Capture the cell that displays the provided text and extract its (X, Y) central coordinate. 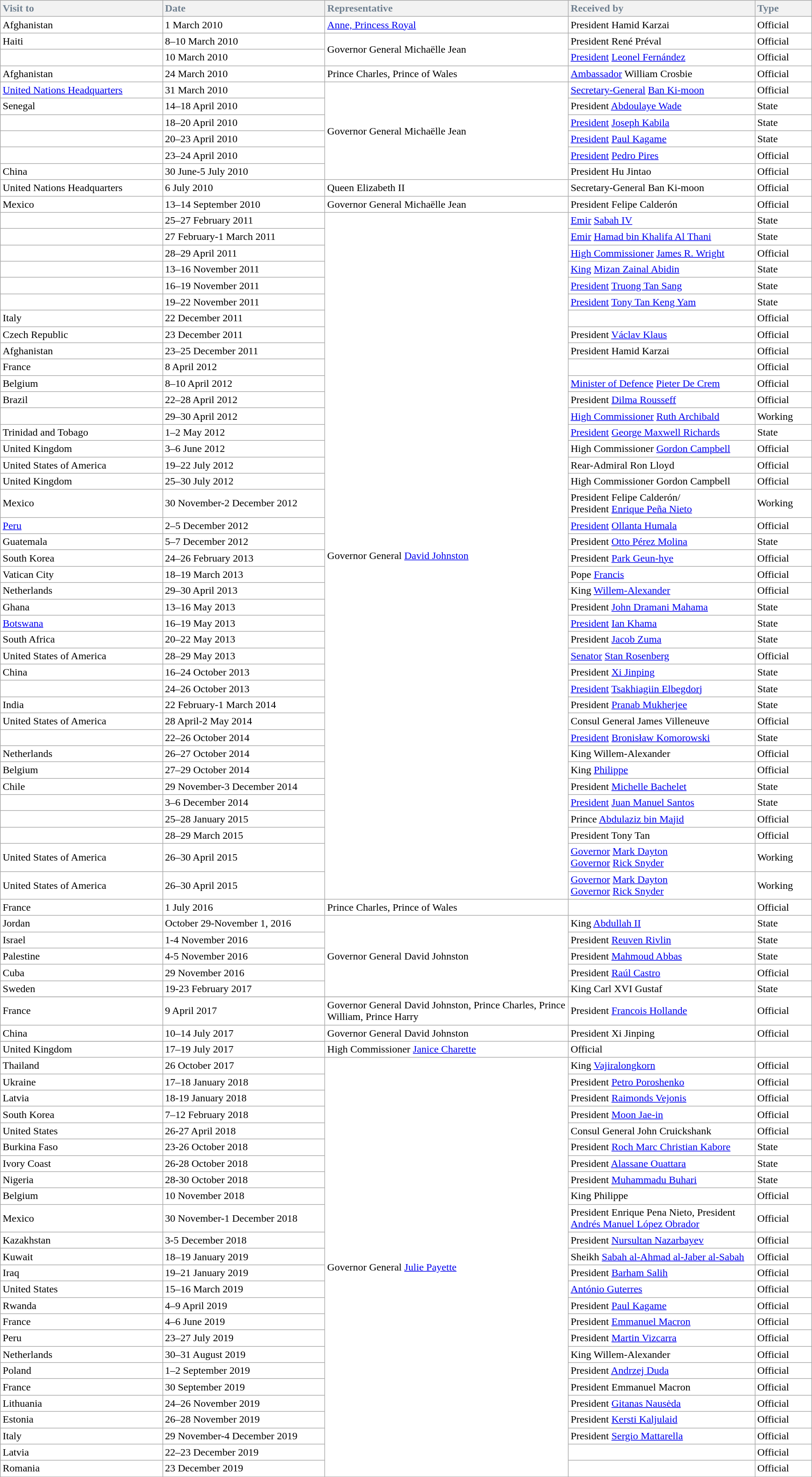
25–28 January 2015 (244, 819)
President Bronisław Komorowski (662, 737)
3–6 December 2014 (244, 803)
President Truong Tan Sang (662, 286)
18–20 April 2010 (244, 123)
14–18 April 2010 (244, 106)
4-5 November 2016 (244, 956)
2–5 December 2012 (244, 526)
President Gitanas Nausėda (662, 1403)
Poland (81, 1371)
Representative (447, 9)
Israel (81, 940)
28–29 April 2011 (244, 253)
Minister of Defence Pieter De Crem (662, 383)
President John Dramani Mahama (662, 607)
13–16 November 2011 (244, 269)
26-27 April 2018 (244, 1131)
18–19 March 2013 (244, 574)
18–19 January 2019 (244, 1256)
Consul General James Villeneuve (662, 721)
President George Maxwell Richards (662, 432)
24–26 October 2013 (244, 688)
22 February-1 March 2014 (244, 705)
Czech Republic (81, 335)
President Raúl Castro (662, 972)
10 March 2010 (244, 57)
High Commissioner Ruth Archibald (662, 416)
3-5 December 2018 (244, 1240)
António Guterres (662, 1289)
27–29 October 2014 (244, 770)
President Raimonds Vejonis (662, 1098)
24–26 November 2019 (244, 1403)
18-19 January 2018 (244, 1098)
President Leonel Fernández (662, 57)
President Michelle Bachelet (662, 786)
28 April-2 May 2014 (244, 721)
23 December 2011 (244, 335)
8 April 2012 (244, 367)
President Moon Jae-in (662, 1115)
Iraq (81, 1273)
30 November-1 December 2018 (244, 1218)
1 March 2010 (244, 25)
Chile (81, 786)
President Park Geun-hye (662, 558)
President Václav Klaus (662, 335)
High Commissioner James R. Wright (662, 253)
President Otto Pérez Molina (662, 542)
16–19 November 2011 (244, 286)
28-30 October 2018 (244, 1180)
23–24 April 2010 (244, 155)
President Ian Khama (662, 623)
President Muhammadu Buhari (662, 1180)
Burkina Faso (81, 1147)
Vatican City (81, 574)
29 November-4 December 2019 (244, 1436)
President Reuven Rivlin (662, 940)
President Mahmoud Abbas (662, 956)
President Abdoulaye Wade (662, 106)
26–28 November 2019 (244, 1420)
President Tony Tan (662, 835)
Type (784, 9)
25–27 February 2011 (244, 221)
4–9 April 2019 (244, 1305)
Guatemala (81, 542)
Anne, Princess Royal (447, 25)
23 December 2019 (244, 1468)
King Vajiralongkorn (662, 1066)
President Barham Salih (662, 1273)
Visit to (81, 9)
23–25 December 2011 (244, 351)
President René Préval (662, 41)
6 July 2010 (244, 188)
7–12 February 2018 (244, 1115)
President Roch Marc Christian Kabore (662, 1147)
30 September 2019 (244, 1387)
Queen Elizabeth II (447, 188)
Sweden (81, 989)
Kuwait (81, 1256)
President Enrique Pena Nieto, President Andrés Manuel López Obrador (662, 1218)
President Tsakhiagiin Elbegdorj (662, 688)
King Carl XVI Gustaf (662, 989)
Governor General Julie Payette (447, 1267)
26 October 2017 (244, 1066)
26-28 October 2018 (244, 1163)
Rear-Admiral Ron Lloyd (662, 465)
4–6 June 2019 (244, 1322)
President Nursultan Nazarbayev (662, 1240)
1 July 2016 (244, 907)
President Pranab Mukherjee (662, 705)
29 November 2016 (244, 972)
8–10 April 2012 (244, 383)
President Kersti Kaljulaid (662, 1420)
Nigeria (81, 1180)
23-26 October 2018 (244, 1147)
President Felipe Calderón/President Enrique Peña Nieto (662, 504)
15–16 March 2019 (244, 1289)
29 November-3 December 2014 (244, 786)
26–27 October 2014 (244, 754)
President Pedro Pires (662, 155)
19–21 January 2019 (244, 1273)
President Petro Poroshenko (662, 1082)
20–22 May 2013 (244, 640)
President Dilma Rousseff (662, 400)
President Jacob Zuma (662, 640)
30 June-5 July 2010 (244, 171)
King Mizan Zainal Abidin (662, 269)
Brazil (81, 400)
Thailand (81, 1066)
Senator Stan Rosenberg (662, 656)
Estonia (81, 1420)
President Andrzej Duda (662, 1371)
President Francois Hollande (662, 1011)
22–23 December 2019 (244, 1452)
1–2 May 2012 (244, 432)
Date (244, 9)
28–29 March 2015 (244, 835)
King Abdullah II (662, 924)
Palestine (81, 956)
10–14 July 2017 (244, 1033)
24–26 February 2013 (244, 558)
President Joseph Kabila (662, 123)
Sheikh Sabah al-Ahmad al-Jaber al-Sabah (662, 1256)
16–24 October 2013 (244, 672)
25–30 July 2012 (244, 481)
16–19 May 2013 (244, 623)
Pope Francis (662, 574)
1–2 September 2019 (244, 1371)
22–26 October 2014 (244, 737)
President Juan Manuel Santos (662, 803)
22 December 2011 (244, 318)
Ghana (81, 607)
Emir Hamad bin Khalifa Al Thani (662, 237)
23–27 July 2019 (244, 1338)
19–22 November 2011 (244, 302)
President Alassane Ouattara (662, 1163)
13–14 September 2010 (244, 204)
South Africa (81, 640)
Haiti (81, 41)
President Martin Vizcarra (662, 1338)
28–29 May 2013 (244, 656)
Romania (81, 1468)
President Tony Tan Keng Yam (662, 302)
27 February-1 March 2011 (244, 237)
Ukraine (81, 1082)
Cuba (81, 972)
Jordan (81, 924)
10 November 2018 (244, 1196)
President Ollanta Humala (662, 526)
Prince Abdulaziz bin Majid (662, 819)
President Sergio Mattarella (662, 1436)
High Commissioner Janice Charette (447, 1049)
24 March 2010 (244, 74)
Trinidad and Tobago (81, 432)
India (81, 705)
19-23 February 2017 (244, 989)
8–10 March 2010 (244, 41)
Botswana (81, 623)
President Felipe Calderón (662, 204)
1-4 November 2016 (244, 940)
President Hu Jintao (662, 171)
Governor General David Johnston, Prince Charles, Prince William, Prince Harry (447, 1011)
Consul General John Cruickshank (662, 1131)
Emir Sabah IV (662, 221)
Ambassador William Crosbie (662, 74)
19–22 July 2012 (244, 465)
3–6 June 2012 (244, 448)
Lithuania (81, 1403)
22–28 April 2012 (244, 400)
Received by (662, 9)
13–16 May 2013 (244, 607)
31 March 2010 (244, 90)
Rwanda (81, 1305)
20–23 April 2010 (244, 139)
Ivory Coast (81, 1163)
October 29-November 1, 2016 (244, 924)
17–19 July 2017 (244, 1049)
29–30 April 2012 (244, 416)
29–30 April 2013 (244, 591)
Kazakhstan (81, 1240)
30 November-2 December 2012 (244, 504)
30–31 August 2019 (244, 1354)
5–7 December 2012 (244, 542)
17–18 January 2018 (244, 1082)
Senegal (81, 106)
9 April 2017 (244, 1011)
